Return (X, Y) of the center of cell containing provided text 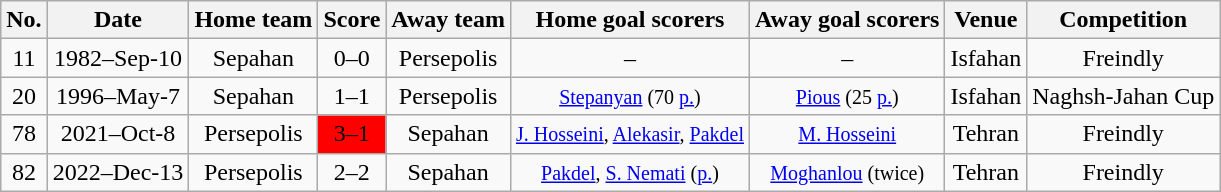
Pakdel, S. Nemati (p.) (630, 172)
1982–Sep-10 (118, 58)
Pious (25 p.) (848, 96)
20 (24, 96)
82 (24, 172)
Competition (1124, 20)
Venue (986, 20)
M. Hosseini (848, 134)
1996–May-7 (118, 96)
Score (352, 20)
78 (24, 134)
2–2 (352, 172)
1–1 (352, 96)
Stepanyan (70 p.) (630, 96)
Home team (254, 20)
Away team (448, 20)
J. Hosseini, Alekasir, Pakdel (630, 134)
0–0 (352, 58)
11 (24, 58)
Naghsh-Jahan Cup (1124, 96)
2021–Oct-8 (118, 134)
Date (118, 20)
Moghanlou (twice) (848, 172)
2022–Dec-13 (118, 172)
No. (24, 20)
3–1 (352, 134)
Home goal scorers (630, 20)
Away goal scorers (848, 20)
